From the cell containing the given text, extract its center point as (x, y) coordinate. 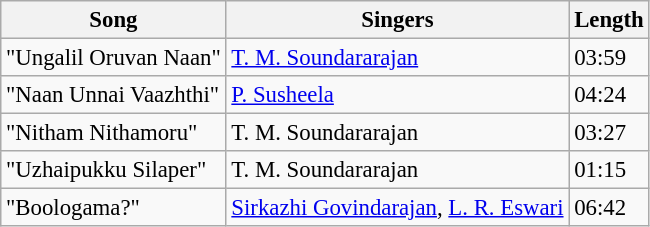
03:59 (609, 58)
04:24 (609, 95)
06:42 (609, 208)
"Ungalil Oruvan Naan" (114, 58)
01:15 (609, 170)
Sirkazhi Govindarajan, L. R. Eswari (398, 208)
Song (114, 20)
"Uzhaipukku Silaper" (114, 170)
Singers (398, 20)
"Nitham Nithamoru" (114, 133)
03:27 (609, 133)
"Naan Unnai Vaazhthi" (114, 95)
P. Susheela (398, 95)
"Boologama?" (114, 208)
Length (609, 20)
